Provide the (X, Y) coordinate of the cell's center where the given text is located.  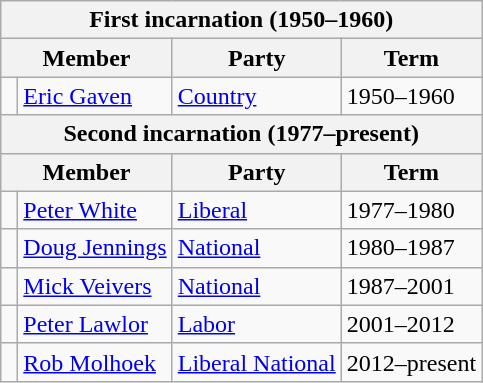
2001–2012 (411, 324)
1977–1980 (411, 210)
Doug Jennings (95, 248)
2012–present (411, 362)
Peter Lawlor (95, 324)
Mick Veivers (95, 286)
Labor (256, 324)
Liberal National (256, 362)
Rob Molhoek (95, 362)
Peter White (95, 210)
First incarnation (1950–1960) (242, 20)
Eric Gaven (95, 96)
1980–1987 (411, 248)
Country (256, 96)
1950–1960 (411, 96)
1987–2001 (411, 286)
Second incarnation (1977–present) (242, 134)
Liberal (256, 210)
